Return (x, y) of the center of cell containing provided text 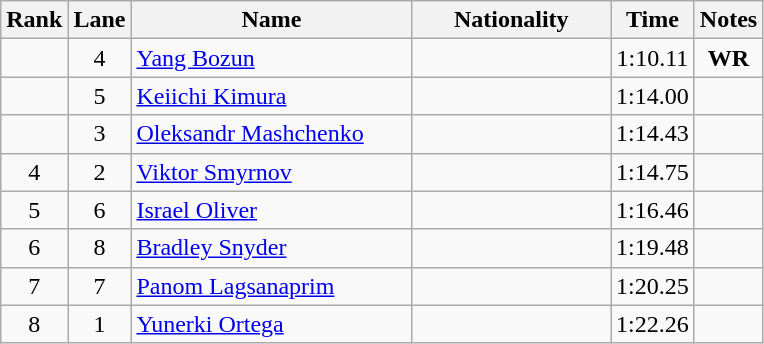
Keiichi Kimura (272, 96)
Nationality (512, 20)
Panom Lagsanaprim (272, 286)
Bradley Snyder (272, 248)
Lane (100, 20)
1:14.43 (653, 134)
1:14.75 (653, 172)
1:16.46 (653, 210)
Name (272, 20)
Notes (728, 20)
Time (653, 20)
Israel Oliver (272, 210)
Oleksandr Mashchenko (272, 134)
1:14.00 (653, 96)
Yang Bozun (272, 58)
Yunerki Ortega (272, 324)
1:10.11 (653, 58)
1:22.26 (653, 324)
1 (100, 324)
1:20.25 (653, 286)
2 (100, 172)
WR (728, 58)
Viktor Smyrnov (272, 172)
Rank (34, 20)
1:19.48 (653, 248)
3 (100, 134)
